Output the [x, y] coordinate of the center of the cell containing the given text.  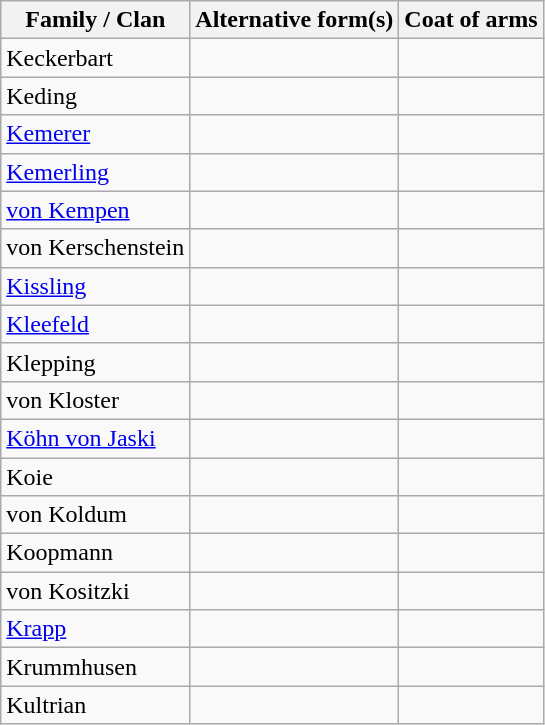
Alternative form(s) [294, 20]
Koie [96, 477]
Klepping [96, 362]
Koopmann [96, 553]
von Koldum [96, 515]
Keding [96, 96]
Kleefeld [96, 324]
Coat of arms [471, 20]
Krummhusen [96, 667]
Krapp [96, 629]
Kemerling [96, 172]
Family / Clan [96, 20]
von Kositzki [96, 591]
von Kerschenstein [96, 248]
Kultrian [96, 705]
Kissling [96, 286]
von Kempen [96, 210]
Kemerer [96, 134]
Keckerbart [96, 58]
Köhn von Jaski [96, 438]
von Kloster [96, 400]
